Identify which cell holds the provided text, then report its [x, y] central coordinate. 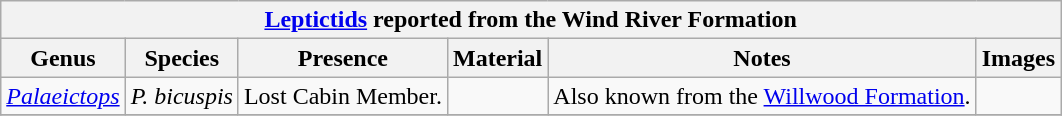
Images [1018, 58]
Also known from the Willwood Formation. [762, 96]
Notes [762, 58]
P. bicuspis [182, 96]
Lost Cabin Member. [342, 96]
Leptictids reported from the Wind River Formation [531, 20]
Genus [63, 58]
Palaeictops [63, 96]
Material [497, 58]
Species [182, 58]
Presence [342, 58]
